Find where the given text appears and provide that cell's center as [X, Y] coordinate. 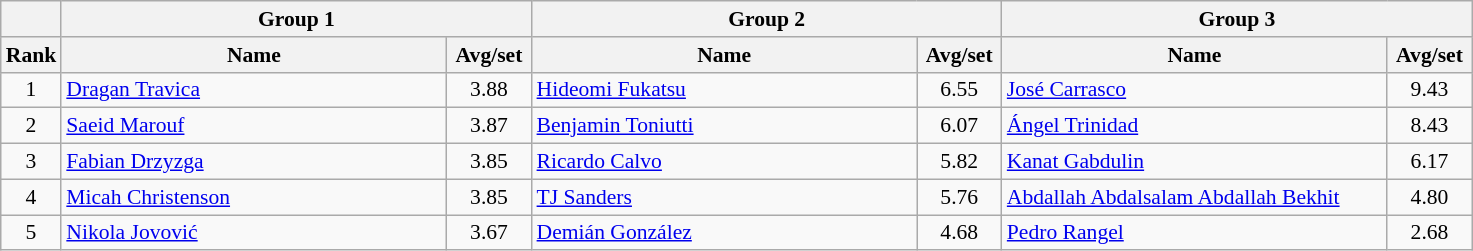
Ángel Trinidad [1194, 126]
Dragan Travica [254, 90]
2 [32, 126]
4.68 [960, 233]
3.88 [488, 90]
3.67 [488, 233]
6.07 [960, 126]
Nikola Jovović [254, 233]
5.76 [960, 197]
Saeid Marouf [254, 126]
TJ Sanders [724, 197]
8.43 [1430, 126]
Micah Christenson [254, 197]
Fabian Drzyzga [254, 162]
Rank [32, 55]
Group 3 [1237, 19]
Group 1 [296, 19]
4.80 [1430, 197]
6.55 [960, 90]
Benjamin Toniutti [724, 126]
Pedro Rangel [1194, 233]
Abdallah Abdalsalam Abdallah Bekhit [1194, 197]
1 [32, 90]
4 [32, 197]
3 [32, 162]
3.87 [488, 126]
Hideomi Fukatsu [724, 90]
Ricardo Calvo [724, 162]
José Carrasco [1194, 90]
Kanat Gabdulin [1194, 162]
5.82 [960, 162]
2.68 [1430, 233]
Group 2 [767, 19]
9.43 [1430, 90]
Demián González [724, 233]
5 [32, 233]
6.17 [1430, 162]
